Extract the [x, y] coordinate from the center of the cell holding the provided text.  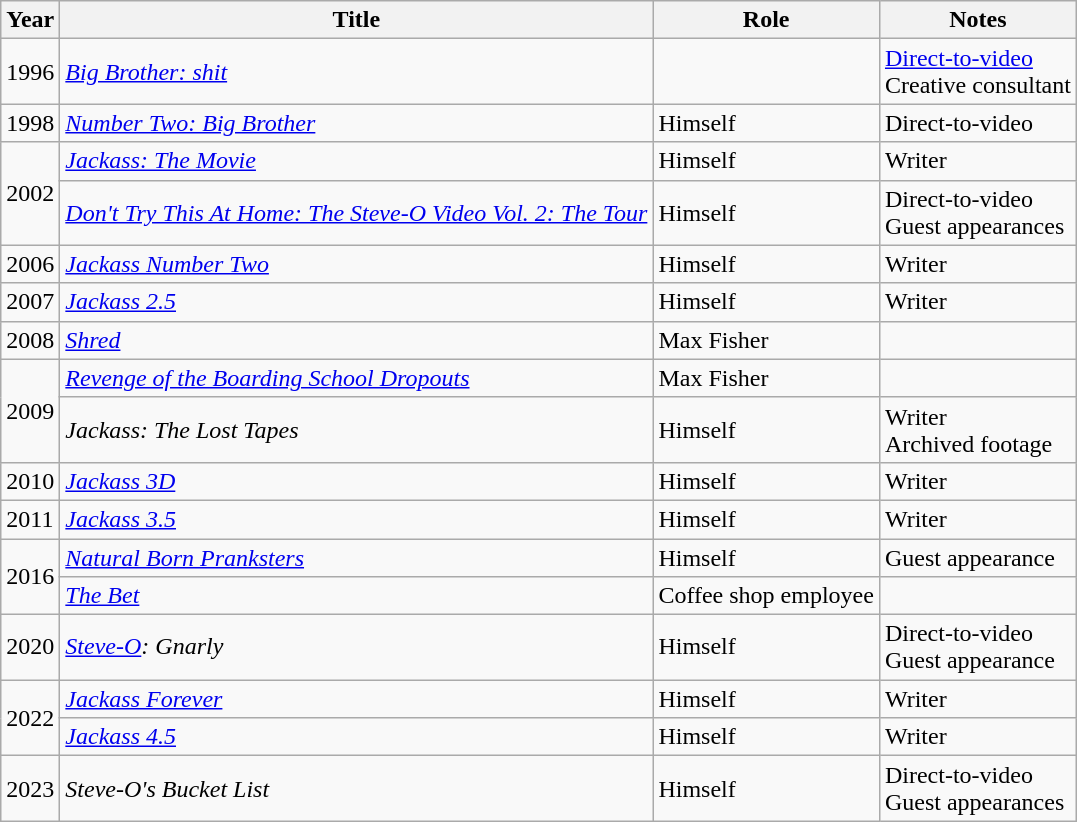
Jackass 3D [356, 481]
Jackass Forever [356, 699]
Coffee shop employee [766, 596]
Jackass 4.5 [356, 737]
2010 [30, 481]
Jackass: The Lost Tapes [356, 430]
Title [356, 20]
WriterArchived footage [978, 430]
2007 [30, 302]
Don't Try This At Home: The Steve-O Video Vol. 2: The Tour [356, 212]
Direct-to-video [978, 123]
Direct-to-videoCreative consultant [978, 72]
2016 [30, 576]
Steve-O: Gnarly [356, 648]
2023 [30, 788]
Jackass 3.5 [356, 519]
Steve-O's Bucket List [356, 788]
1996 [30, 72]
Big Brother: shit [356, 72]
Direct-to-videoGuest appearance [978, 648]
Jackass: The Movie [356, 161]
Natural Born Pranksters [356, 557]
Jackass 2.5 [356, 302]
2022 [30, 718]
2009 [30, 410]
Shred [356, 340]
Role [766, 20]
Year [30, 20]
The Bet [356, 596]
Notes [978, 20]
Number Two: Big Brother [356, 123]
1998 [30, 123]
2011 [30, 519]
2006 [30, 264]
2020 [30, 648]
Revenge of the Boarding School Dropouts [356, 378]
Jackass Number Two [356, 264]
2008 [30, 340]
Guest appearance [978, 557]
2002 [30, 194]
